Scan for the cell matching the given text and deliver its [X, Y] coordinate at center. 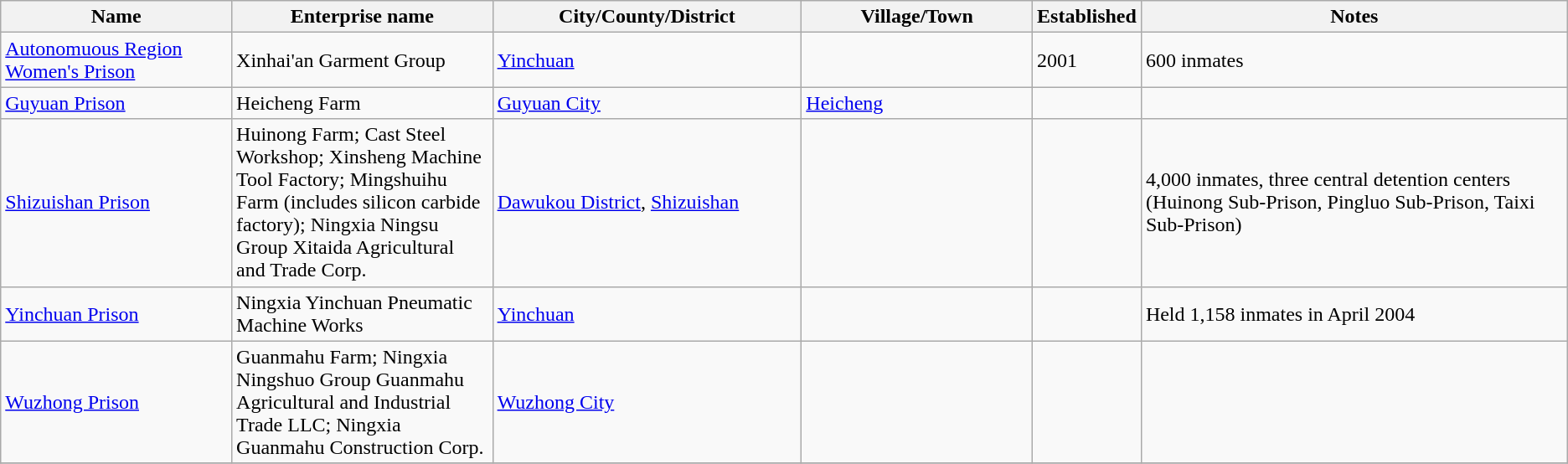
City/County/District [647, 17]
Notes [1354, 17]
Guyuan Prison [116, 103]
Held 1,158 inmates in April 2004 [1354, 313]
Guanmahu Farm; Ningxia Ningshuo Group Guanmahu Agricultural and Industrial Trade LLC; Ningxia Guanmahu Construction Corp. [363, 402]
2001 [1087, 60]
Yinchuan Prison [116, 313]
600 inmates [1354, 60]
Village/Town [917, 17]
Heicheng [917, 103]
Name [116, 17]
Enterprise name [363, 17]
Heicheng Farm [363, 103]
Dawukou District, Shizuishan [647, 203]
Autonomuous Region Women's Prison [116, 60]
Guyuan City [647, 103]
Wuzhong Prison [116, 402]
Ningxia Yinchuan Pneumatic Machine Works [363, 313]
Established [1087, 17]
4,000 inmates, three central detention centers (Huinong Sub-Prison, Pingluo Sub-Prison, Taixi Sub-Prison) [1354, 203]
Shizuishan Prison [116, 203]
Wuzhong City [647, 402]
Xinhai'an Garment Group [363, 60]
